Extract the (X, Y) coordinate from the center of the cell holding the provided text.  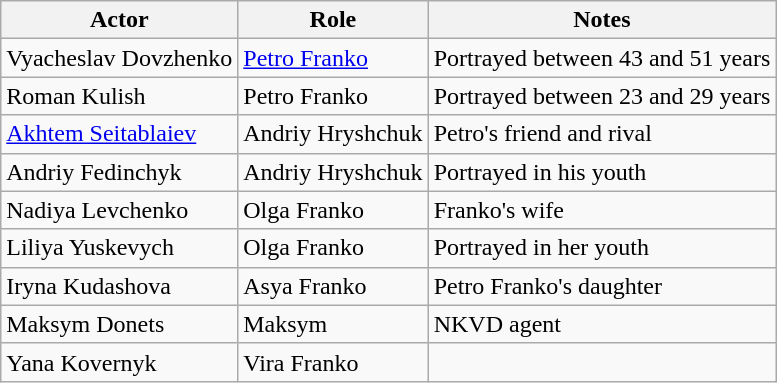
Roman Kulish (120, 96)
Actor (120, 20)
NKVD agent (602, 324)
Maksym Donets (120, 324)
Nadiya Levchenko (120, 210)
Iryna Kudashova (120, 286)
Portrayed in his youth (602, 172)
Franko's wife (602, 210)
Vira Franko (333, 362)
Liliya Yuskevych (120, 248)
Portrayed between 43 and 51 years (602, 58)
Andriy Fedinchyk (120, 172)
Portrayed in her youth (602, 248)
Asya Franko (333, 286)
Notes (602, 20)
Yana Kovernyk (120, 362)
Vyacheslav Dovzhenko (120, 58)
Petro Franko's daughter (602, 286)
Akhtem Seitablaiev (120, 134)
Role (333, 20)
Petro's friend and rival (602, 134)
Portrayed between 23 and 29 years (602, 96)
Maksym (333, 324)
